Determine the (X, Y) coordinate at the center of the cell enclosing the given text.  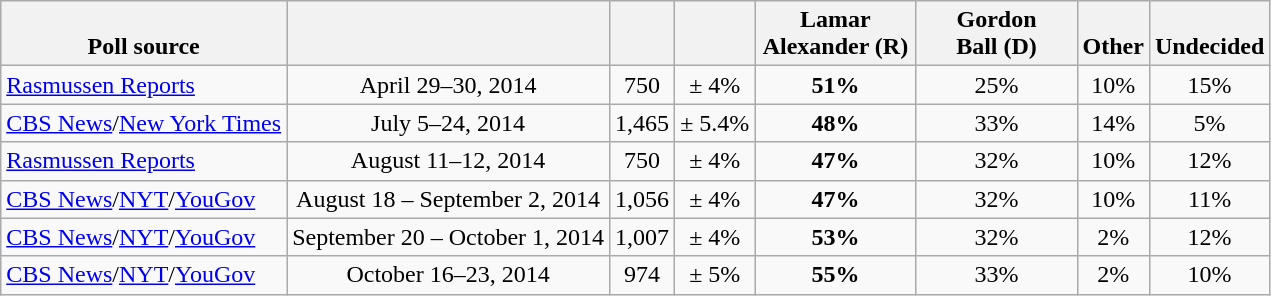
15% (1209, 85)
Poll source (144, 34)
55% (836, 275)
1,056 (642, 199)
1,007 (642, 237)
53% (836, 237)
LamarAlexander (R) (836, 34)
Undecided (1209, 34)
April 29–30, 2014 (448, 85)
51% (836, 85)
± 5.4% (715, 123)
± 5% (715, 275)
48% (836, 123)
August 18 – September 2, 2014 (448, 199)
September 20 – October 1, 2014 (448, 237)
Other (1113, 34)
July 5–24, 2014 (448, 123)
GordonBall (D) (996, 34)
1,465 (642, 123)
11% (1209, 199)
August 11–12, 2014 (448, 161)
25% (996, 85)
974 (642, 275)
October 16–23, 2014 (448, 275)
14% (1113, 123)
CBS News/New York Times (144, 123)
5% (1209, 123)
